For the text-containing cell, return its midpoint in (x, y) coordinate format. 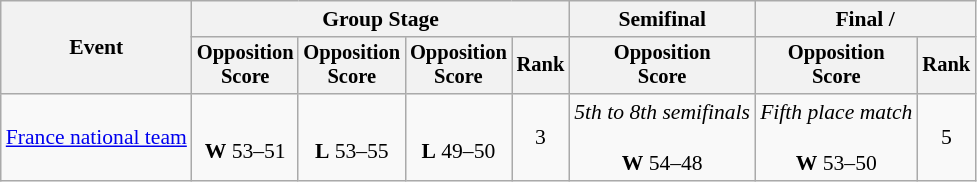
5 (946, 138)
Group Stage (380, 19)
Semifinal (662, 19)
France national team (96, 138)
W 53–51 (246, 138)
L 53–55 (352, 138)
3 (541, 138)
Fifth place matchW 53–50 (836, 138)
Event (96, 48)
L 49–50 (458, 138)
5th to 8th semifinalsW 54–48 (662, 138)
Final / (865, 19)
